Pinpoint the cell where the given text exists, returning its (x, y) midpoint coordinate. 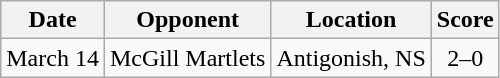
Opponent (187, 20)
Score (465, 20)
2–0 (465, 58)
March 14 (53, 58)
Antigonish, NS (351, 58)
Date (53, 20)
Location (351, 20)
McGill Martlets (187, 58)
